Detect which cell encompasses the target text, then output its [x, y] center coordinate. 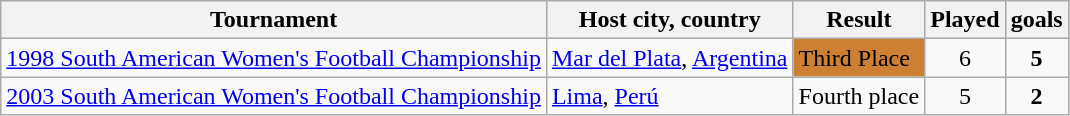
Mar del Plata, Argentina [670, 58]
Host city, country [670, 20]
6 [965, 58]
Fourth place [859, 96]
Lima, Perú [670, 96]
2 [1036, 96]
Result [859, 20]
1998 South American Women's Football Championship [274, 58]
2003 South American Women's Football Championship [274, 96]
Tournament [274, 20]
goals [1036, 20]
Third Place [859, 58]
Played [965, 20]
